Search for the cell housing the specified text and yield its [x, y] center coordinate. 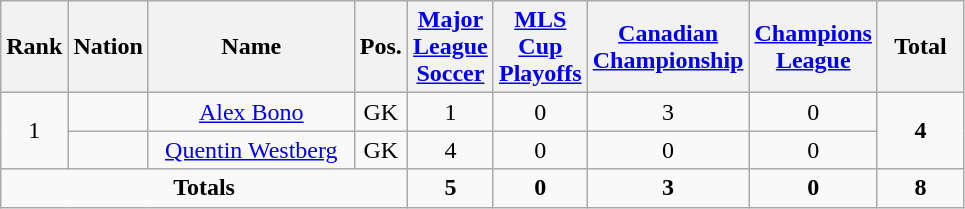
8 [920, 188]
5 [450, 188]
Alex Bono [251, 112]
Canadian Championship [668, 47]
Nation [108, 47]
Pos. [380, 47]
Totals [204, 188]
Rank [34, 47]
Major League Soccer [450, 47]
Name [251, 47]
Quentin Westberg [251, 150]
MLS Cup Playoffs [540, 47]
Champions League [813, 47]
Total [920, 47]
